Determine the (x, y) coordinate at the center of the cell enclosing the given text.  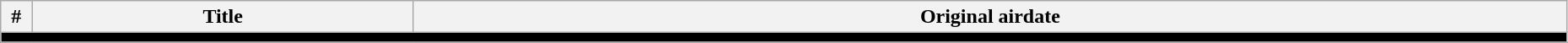
Original airdate (990, 17)
# (17, 17)
Title (223, 17)
